Identify which cell holds the provided text, then report its [x, y] central coordinate. 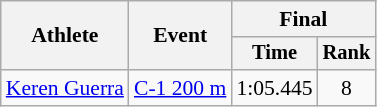
Keren Guerra [65, 88]
Rank [347, 54]
Athlete [65, 36]
C-1 200 m [180, 88]
Time [274, 54]
1:05.445 [274, 88]
8 [347, 88]
Event [180, 36]
Final [303, 19]
